Determine the (X, Y) coordinate at the center of the cell enclosing the given text.  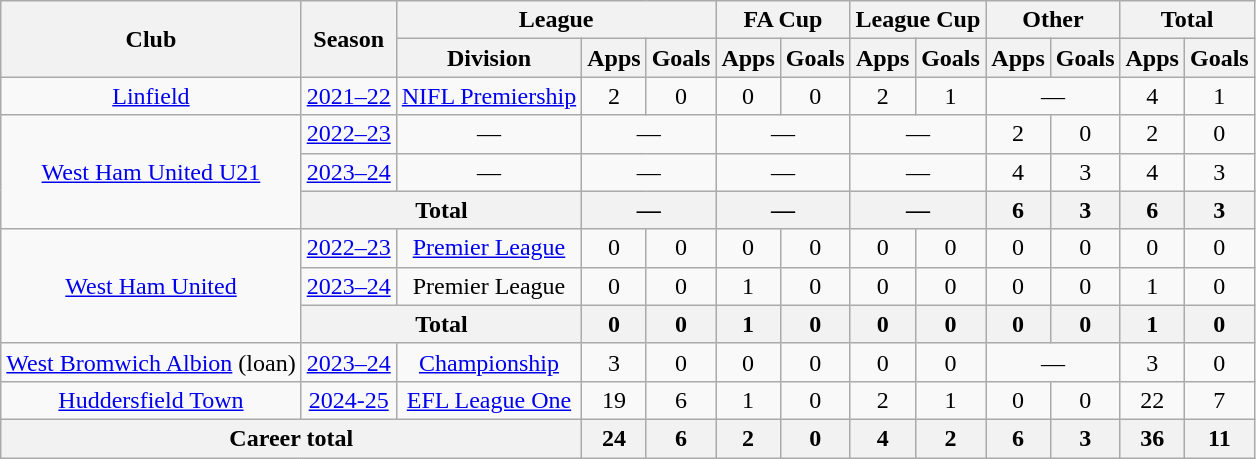
Linfield (151, 96)
Championship (488, 362)
2021–22 (348, 96)
11 (1219, 438)
Season (348, 39)
Career total (292, 438)
West Ham United (151, 286)
22 (1152, 400)
Division (488, 58)
Other (1053, 20)
Huddersfield Town (151, 400)
West Bromwich Albion (loan) (151, 362)
7 (1219, 400)
36 (1152, 438)
24 (614, 438)
2024-25 (348, 400)
League Cup (918, 20)
FA Cup (783, 20)
NIFL Premiership (488, 96)
Club (151, 39)
League (556, 20)
19 (614, 400)
EFL League One (488, 400)
West Ham United U21 (151, 172)
